Return [x, y] of the center of cell containing provided text 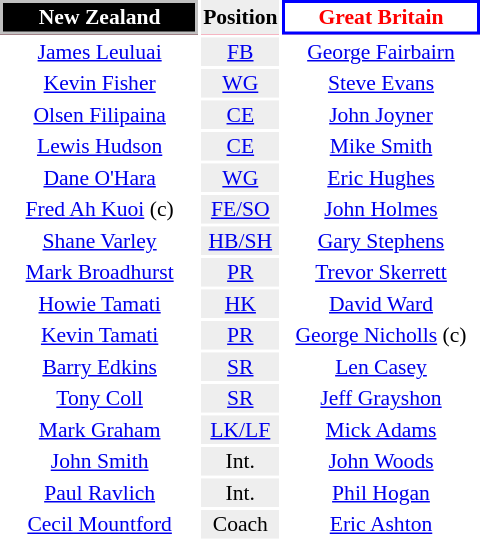
Cecil Mountford [100, 524]
New Zealand [100, 17]
HB/SH [240, 240]
Coach [240, 524]
David Ward [381, 304]
Mark Graham [100, 430]
Howie Tamati [100, 304]
Eric Hughes [381, 178]
Position [240, 17]
Len Casey [381, 366]
LK/LF [240, 430]
Great Britain [381, 17]
FB [240, 52]
Jeff Grayshon [381, 398]
James Leuluai [100, 52]
Kevin Fisher [100, 83]
HK [240, 304]
Lewis Hudson [100, 146]
Mick Adams [381, 430]
George Fairbairn [381, 52]
Trevor Skerrett [381, 272]
Tony Coll [100, 398]
John Smith [100, 461]
Mike Smith [381, 146]
Mark Broadhurst [100, 272]
Barry Edkins [100, 366]
Kevin Tamati [100, 335]
FE/SO [240, 209]
Fred Ah Kuoi (c) [100, 209]
Steve Evans [381, 83]
Paul Ravlich [100, 492]
Gary Stephens [381, 240]
John Holmes [381, 209]
Olsen Filipaina [100, 114]
Dane O'Hara [100, 178]
George Nicholls (c) [381, 335]
John Woods [381, 461]
Eric Ashton [381, 524]
Shane Varley [100, 240]
John Joyner [381, 114]
Phil Hogan [381, 492]
